Detect which cell encompasses the target text, then output its (x, y) center coordinate. 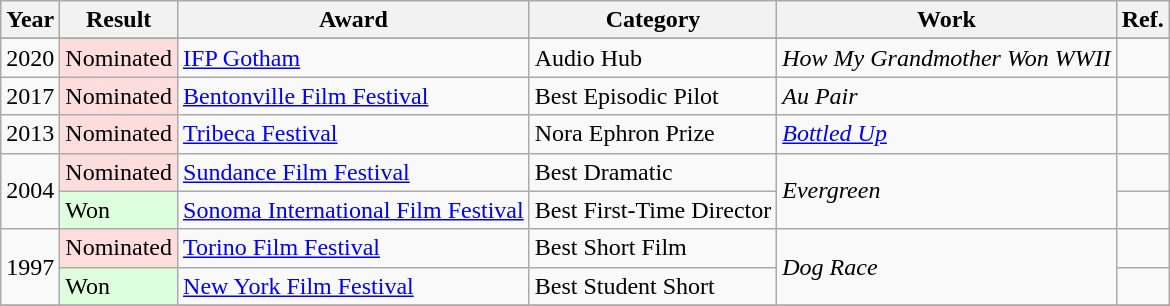
Best First-Time Director (653, 210)
Evergreen (946, 191)
2020 (30, 58)
Bottled Up (946, 134)
Tribeca Festival (354, 134)
Result (119, 20)
Au Pair (946, 96)
New York Film Festival (354, 286)
Best Student Short (653, 286)
Dog Race (946, 267)
Audio Hub (653, 58)
Work (946, 20)
2013 (30, 134)
1997 (30, 267)
2004 (30, 191)
Nora Ephron Prize (653, 134)
Best Episodic Pilot (653, 96)
Sonoma International Film Festival (354, 210)
Award (354, 20)
IFP Gotham (354, 58)
Best Short Film (653, 248)
Bentonville Film Festival (354, 96)
Torino Film Festival (354, 248)
2017 (30, 96)
Year (30, 20)
Ref. (1142, 20)
Best Dramatic (653, 172)
Sundance Film Festival (354, 172)
Category (653, 20)
How My Grandmother Won WWII (946, 58)
